Identify which cell holds the provided text, then report its (x, y) central coordinate. 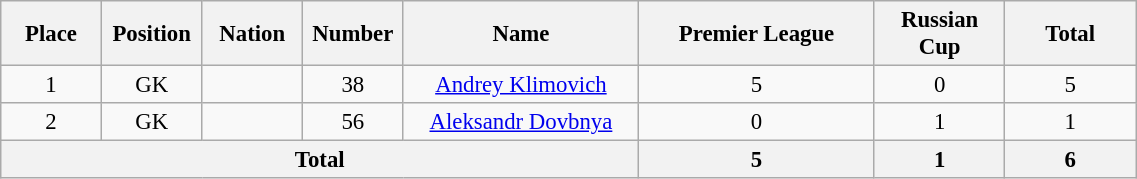
6 (1070, 160)
56 (354, 122)
Andrey Klimovich (521, 85)
Position (152, 34)
Place (52, 34)
38 (354, 85)
Number (354, 34)
Premier League (757, 34)
Aleksandr Dovbnya (521, 122)
Russian Cup (940, 34)
Nation (252, 34)
2 (52, 122)
Name (521, 34)
